Scan for the cell matching the given text and deliver its (X, Y) coordinate at center. 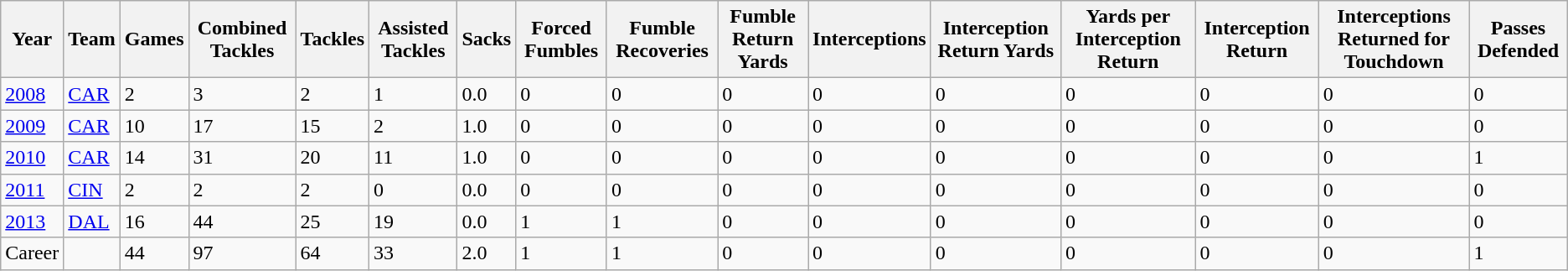
2.0 (487, 253)
Career (32, 253)
Interceptions Returned for Touchdown (1394, 39)
CIN (92, 190)
25 (333, 221)
31 (242, 158)
11 (414, 158)
Team (92, 39)
10 (154, 126)
20 (333, 158)
97 (242, 253)
Sacks (487, 39)
Interception Return (1256, 39)
Year (32, 39)
33 (414, 253)
Fumble Recoveries (662, 39)
2008 (32, 94)
DAL (92, 221)
Forced Fumbles (561, 39)
15 (333, 126)
Interception Return Yards (995, 39)
Fumble Return Yards (763, 39)
Assisted Tackles (414, 39)
2009 (32, 126)
Passes Defended (1518, 39)
Yards per Interception Return (1127, 39)
3 (242, 94)
14 (154, 158)
Games (154, 39)
Interceptions (869, 39)
2011 (32, 190)
Combined Tackles (242, 39)
17 (242, 126)
19 (414, 221)
16 (154, 221)
2013 (32, 221)
2010 (32, 158)
64 (333, 253)
Tackles (333, 39)
